Determine the [x, y] coordinate at the center of the cell enclosing the given text.  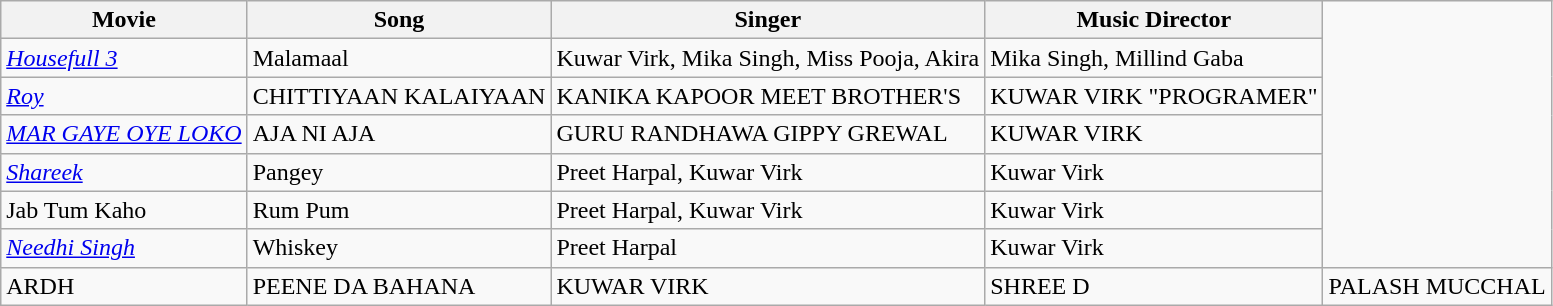
ARDH [124, 286]
Jab Tum Kaho [124, 210]
Housefull 3 [124, 58]
Malamaal [399, 58]
Roy [124, 96]
Movie [124, 20]
Song [399, 20]
KUWAR VIRK "PROGRAMER" [1154, 96]
Whiskey [399, 248]
GURU RANDHAWA GIPPY GREWAL [768, 134]
Mika Singh, Millind Gaba [1154, 58]
Needhi Singh [124, 248]
Singer [768, 20]
KANIKA KAPOOR MEET BROTHER'S [768, 96]
CHITTIYAAN KALAIYAAN [399, 96]
PALASH MUCCHAL [1437, 286]
Kuwar Virk, Mika Singh, Miss Pooja, Akira [768, 58]
AJA NI AJA [399, 134]
SHREE D [1154, 286]
Rum Pum [399, 210]
PEENE DA BAHANA [399, 286]
Pangey [399, 172]
Music Director [1154, 20]
Shareek [124, 172]
MAR GAYE OYE LOKO [124, 134]
Preet Harpal [768, 248]
